Locate the cell with the specified text and output its [x, y] center coordinate. 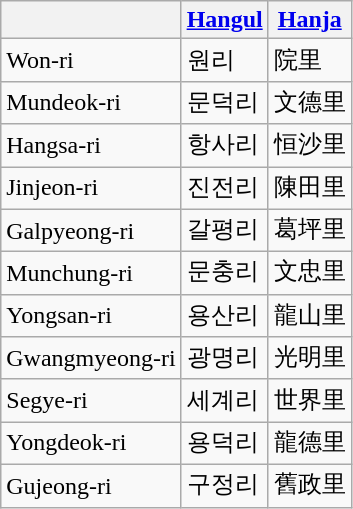
光明里 [310, 358]
진전리 [224, 188]
文德里 [310, 102]
원리 [224, 60]
Jinjeon-ri [91, 188]
世界里 [310, 400]
舊政里 [310, 486]
龍山里 [310, 316]
Yongdeok-ri [91, 444]
Hanja [310, 20]
문덕리 [224, 102]
文忠里 [310, 274]
Hangsa-ri [91, 146]
갈평리 [224, 230]
문충리 [224, 274]
龍德里 [310, 444]
Won-ri [91, 60]
Segye-ri [91, 400]
Yongsan-ri [91, 316]
세계리 [224, 400]
Munchung-ri [91, 274]
Hangul [224, 20]
院里 [310, 60]
恒沙里 [310, 146]
陳田里 [310, 188]
Mundeok-ri [91, 102]
葛坪里 [310, 230]
구정리 [224, 486]
Gujeong-ri [91, 486]
Galpyeong-ri [91, 230]
광명리 [224, 358]
항사리 [224, 146]
Gwangmyeong-ri [91, 358]
용덕리 [224, 444]
용산리 [224, 316]
